Pinpoint the cell where the given text exists, returning its [x, y] midpoint coordinate. 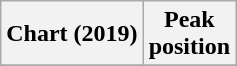
Chart (2019) [72, 34]
Peakposition [189, 34]
